Find where the given text appears and provide that cell's center as (X, Y) coordinate. 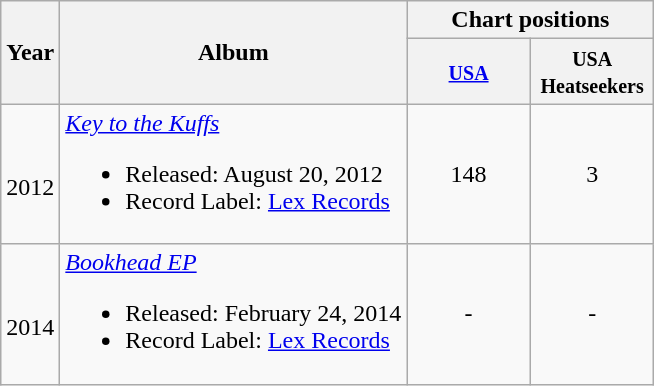
Album (234, 52)
148 (469, 174)
Year (30, 52)
2012 (30, 174)
2014 (30, 314)
USA Heatseekers (592, 72)
Key to the KuffsReleased: August 20, 2012Record Label: Lex Records (234, 174)
3 (592, 174)
Chart positions (530, 20)
USA (469, 72)
Bookhead EPReleased: February 24, 2014Record Label: Lex Records (234, 314)
